Return the (x, y) coordinate for the center point of the cell that contains the specified text.  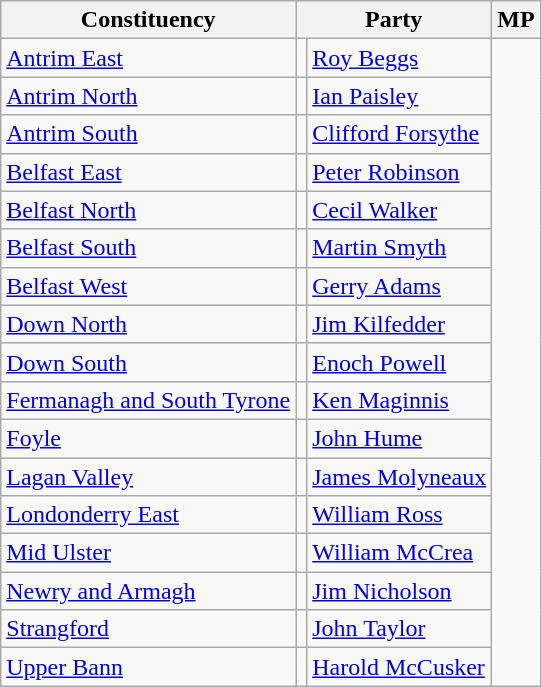
William McCrea (400, 553)
Jim Kilfedder (400, 324)
Belfast South (148, 248)
Belfast North (148, 210)
Party (394, 20)
Ian Paisley (400, 96)
Constituency (148, 20)
Antrim South (148, 134)
James Molyneaux (400, 477)
Antrim North (148, 96)
Peter Robinson (400, 172)
Ken Maginnis (400, 400)
Clifford Forsythe (400, 134)
Cecil Walker (400, 210)
John Taylor (400, 629)
Roy Beggs (400, 58)
Londonderry East (148, 515)
MP (516, 20)
Antrim East (148, 58)
Martin Smyth (400, 248)
Newry and Armagh (148, 591)
Belfast East (148, 172)
Strangford (148, 629)
William Ross (400, 515)
Belfast West (148, 286)
Down South (148, 362)
Foyle (148, 438)
Mid Ulster (148, 553)
Down North (148, 324)
Gerry Adams (400, 286)
Harold McCusker (400, 667)
John Hume (400, 438)
Lagan Valley (148, 477)
Fermanagh and South Tyrone (148, 400)
Enoch Powell (400, 362)
Jim Nicholson (400, 591)
Upper Bann (148, 667)
